Detect which cell encompasses the target text, then output its [X, Y] center coordinate. 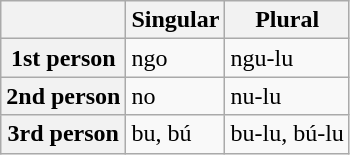
ngo [176, 58]
no [176, 96]
1st person [64, 58]
2nd person [64, 96]
Singular [176, 20]
nu-lu [287, 96]
bu-lu, bú-lu [287, 134]
Plural [287, 20]
bu, bú [176, 134]
3rd person [64, 134]
ngu-lu [287, 58]
